Scan for the cell matching the given text and deliver its [X, Y] coordinate at center. 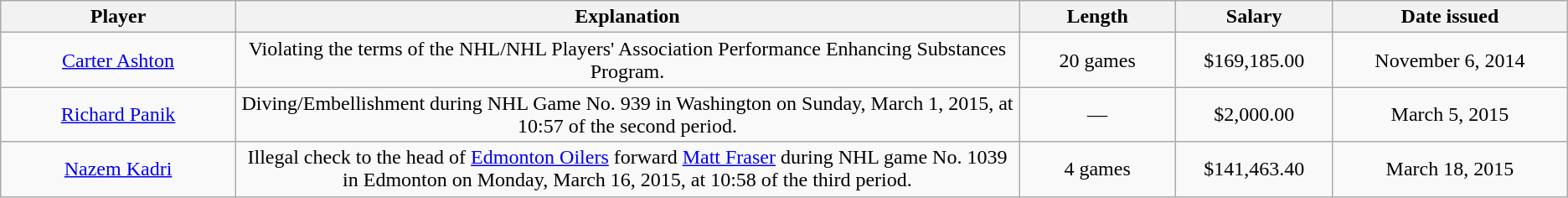
Violating the terms of the NHL/NHL Players' Association Performance Enhancing Substances Program. [627, 60]
March 18, 2015 [1451, 169]
Richard Panik [119, 114]
4 games [1097, 169]
Diving/Embellishment during NHL Game No. 939 in Washington on Sunday, March 1, 2015, at 10:57 of the second period. [627, 114]
Carter Ashton [119, 60]
Player [119, 17]
Explanation [627, 17]
— [1097, 114]
20 games [1097, 60]
$141,463.40 [1255, 169]
$2,000.00 [1255, 114]
Salary [1255, 17]
March 5, 2015 [1451, 114]
November 6, 2014 [1451, 60]
Length [1097, 17]
Date issued [1451, 17]
$169,185.00 [1255, 60]
Nazem Kadri [119, 169]
